Return the (x, y) coordinate for the center point of the cell that contains the specified text.  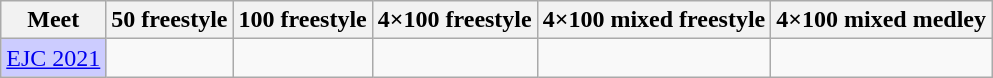
100 freestyle (302, 20)
4×100 freestyle (454, 20)
50 freestyle (170, 20)
4×100 mixed freestyle (654, 20)
EJC 2021 (54, 58)
4×100 mixed medley (882, 20)
Meet (54, 20)
